Return the (x, y) coordinate for the center point of the cell that contains the specified text.  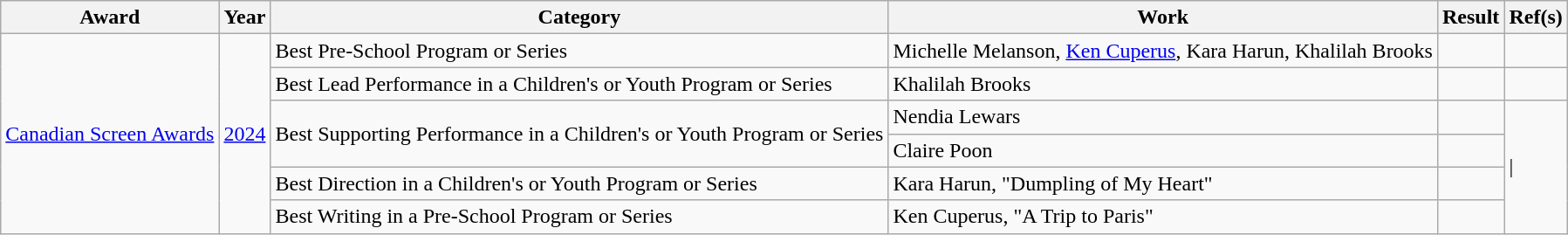
Kara Harun, "Dumpling of My Heart" (1163, 183)
Result (1470, 17)
Nendia Lewars (1163, 117)
Best Direction in a Children's or Youth Program or Series (579, 183)
Best Lead Performance in a Children's or Youth Program or Series (579, 84)
Category (579, 17)
Canadian Screen Awards (110, 134)
| (1536, 167)
Best Writing in a Pre-School Program or Series (579, 217)
Work (1163, 17)
Claire Poon (1163, 150)
Award (110, 17)
Best Pre-School Program or Series (579, 51)
Khalilah Brooks (1163, 84)
Year (244, 17)
Michelle Melanson, Ken Cuperus, Kara Harun, Khalilah Brooks (1163, 51)
Best Supporting Performance in a Children's or Youth Program or Series (579, 134)
Ref(s) (1536, 17)
Ken Cuperus, "A Trip to Paris" (1163, 217)
2024 (244, 134)
